Find where the given text appears and provide that cell's center as [x, y] coordinate. 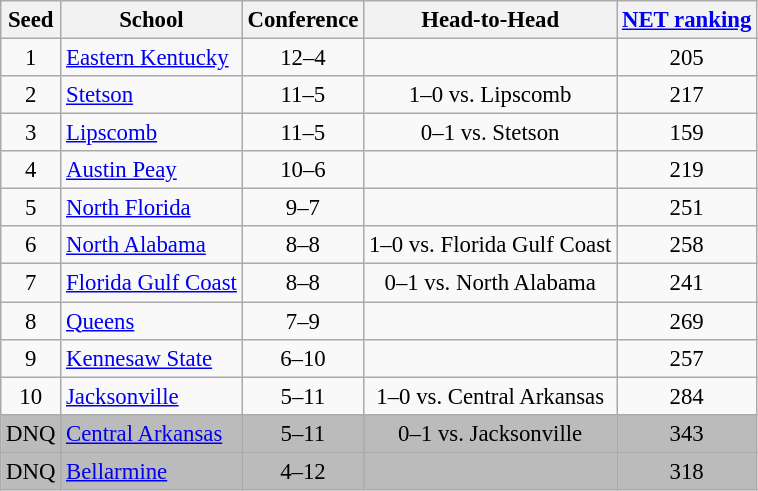
7 [31, 283]
Lipscomb [152, 133]
10–6 [303, 170]
3 [31, 133]
Seed [31, 20]
318 [687, 471]
7–9 [303, 321]
5 [31, 208]
0–1 vs. Stetson [490, 133]
6 [31, 245]
12–4 [303, 58]
2 [31, 95]
Head-to-Head [490, 20]
NET ranking [687, 20]
North Alabama [152, 245]
Conference [303, 20]
217 [687, 95]
9 [31, 358]
6–10 [303, 358]
0–1 vs. North Alabama [490, 283]
1–0 vs. Central Arkansas [490, 396]
Queens [152, 321]
Stetson [152, 95]
241 [687, 283]
Florida Gulf Coast [152, 283]
343 [687, 433]
9–7 [303, 208]
1–0 vs. Lipscomb [490, 95]
Kennesaw State [152, 358]
251 [687, 208]
219 [687, 170]
Eastern Kentucky [152, 58]
1 [31, 58]
1–0 vs. Florida Gulf Coast [490, 245]
Austin Peay [152, 170]
North Florida [152, 208]
Central Arkansas [152, 433]
4–12 [303, 471]
269 [687, 321]
Bellarmine [152, 471]
258 [687, 245]
4 [31, 170]
159 [687, 133]
205 [687, 58]
257 [687, 358]
Jacksonville [152, 396]
0–1 vs. Jacksonville [490, 433]
8 [31, 321]
School [152, 20]
284 [687, 396]
10 [31, 396]
